Search for the cell housing the specified text and yield its [x, y] center coordinate. 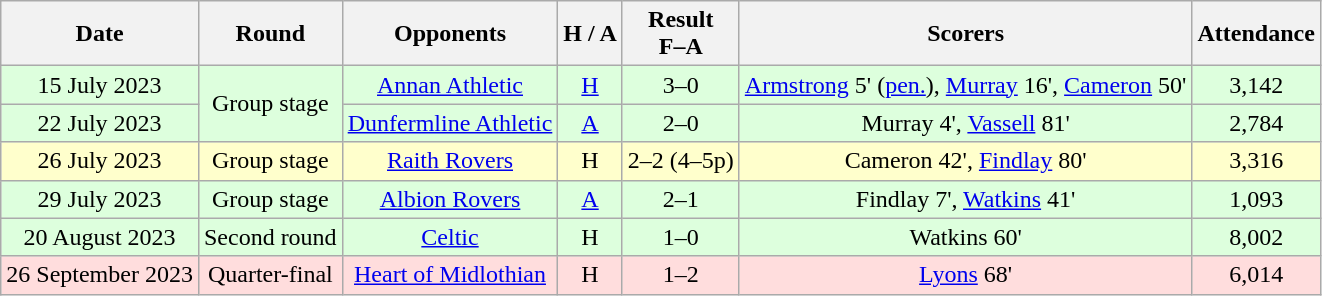
Scorers [966, 34]
15 July 2023 [100, 85]
Armstrong 5' (pen.), Murray 16', Cameron 50' [966, 85]
Opponents [450, 34]
29 July 2023 [100, 199]
Quarter-final [270, 275]
2,784 [1256, 123]
ResultF–A [680, 34]
3,316 [1256, 161]
Findlay 7', Watkins 41' [966, 199]
2–2 (4–5p) [680, 161]
H / A [590, 34]
26 July 2023 [100, 161]
26 September 2023 [100, 275]
Murray 4', Vassell 81' [966, 123]
1,093 [1256, 199]
Round [270, 34]
8,002 [1256, 237]
Celtic [450, 237]
3,142 [1256, 85]
2–0 [680, 123]
1–0 [680, 237]
22 July 2023 [100, 123]
20 August 2023 [100, 237]
1–2 [680, 275]
Cameron 42', Findlay 80' [966, 161]
6,014 [1256, 275]
Raith Rovers [450, 161]
Date [100, 34]
Albion Rovers [450, 199]
Attendance [1256, 34]
Watkins 60' [966, 237]
Annan Athletic [450, 85]
Heart of Midlothian [450, 275]
Second round [270, 237]
Lyons 68' [966, 275]
3–0 [680, 85]
2–1 [680, 199]
Dunfermline Athletic [450, 123]
